Provide the [x, y] coordinate of the cell's center where the given text is located.  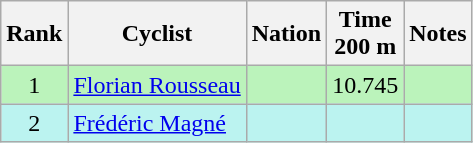
Time200 m [366, 34]
10.745 [366, 85]
Florian Rousseau [157, 85]
1 [34, 85]
Frédéric Magné [157, 123]
Nation [286, 34]
2 [34, 123]
Cyclist [157, 34]
Notes [438, 34]
Rank [34, 34]
